Capture the cell that displays the provided text and extract its [X, Y] central coordinate. 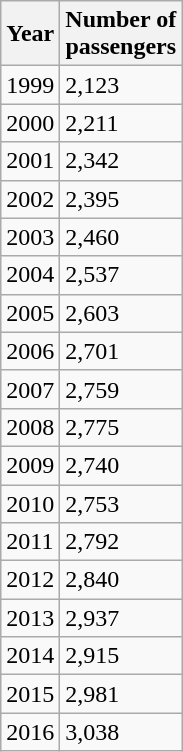
2011 [30, 542]
2,211 [121, 123]
2,603 [121, 313]
Year [30, 34]
2001 [30, 161]
2015 [30, 694]
2016 [30, 732]
2,460 [121, 237]
1999 [30, 85]
2014 [30, 656]
2,753 [121, 503]
2007 [30, 389]
2,915 [121, 656]
2004 [30, 275]
2,759 [121, 389]
2,981 [121, 694]
2000 [30, 123]
2,937 [121, 618]
2,701 [121, 351]
Number ofpassengers [121, 34]
2,775 [121, 427]
2,792 [121, 542]
2002 [30, 199]
2010 [30, 503]
2006 [30, 351]
2013 [30, 618]
2005 [30, 313]
2,740 [121, 465]
2008 [30, 427]
2,537 [121, 275]
2,123 [121, 85]
2,342 [121, 161]
2,840 [121, 580]
2012 [30, 580]
2009 [30, 465]
3,038 [121, 732]
2003 [30, 237]
2,395 [121, 199]
